Output the [X, Y] coordinate of the center of the cell containing the given text.  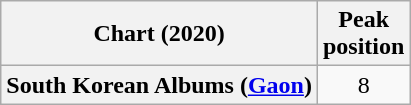
Peakposition [363, 34]
South Korean Albums (Gaon) [160, 85]
8 [363, 85]
Chart (2020) [160, 34]
